Return [x, y] of the center of cell containing provided text 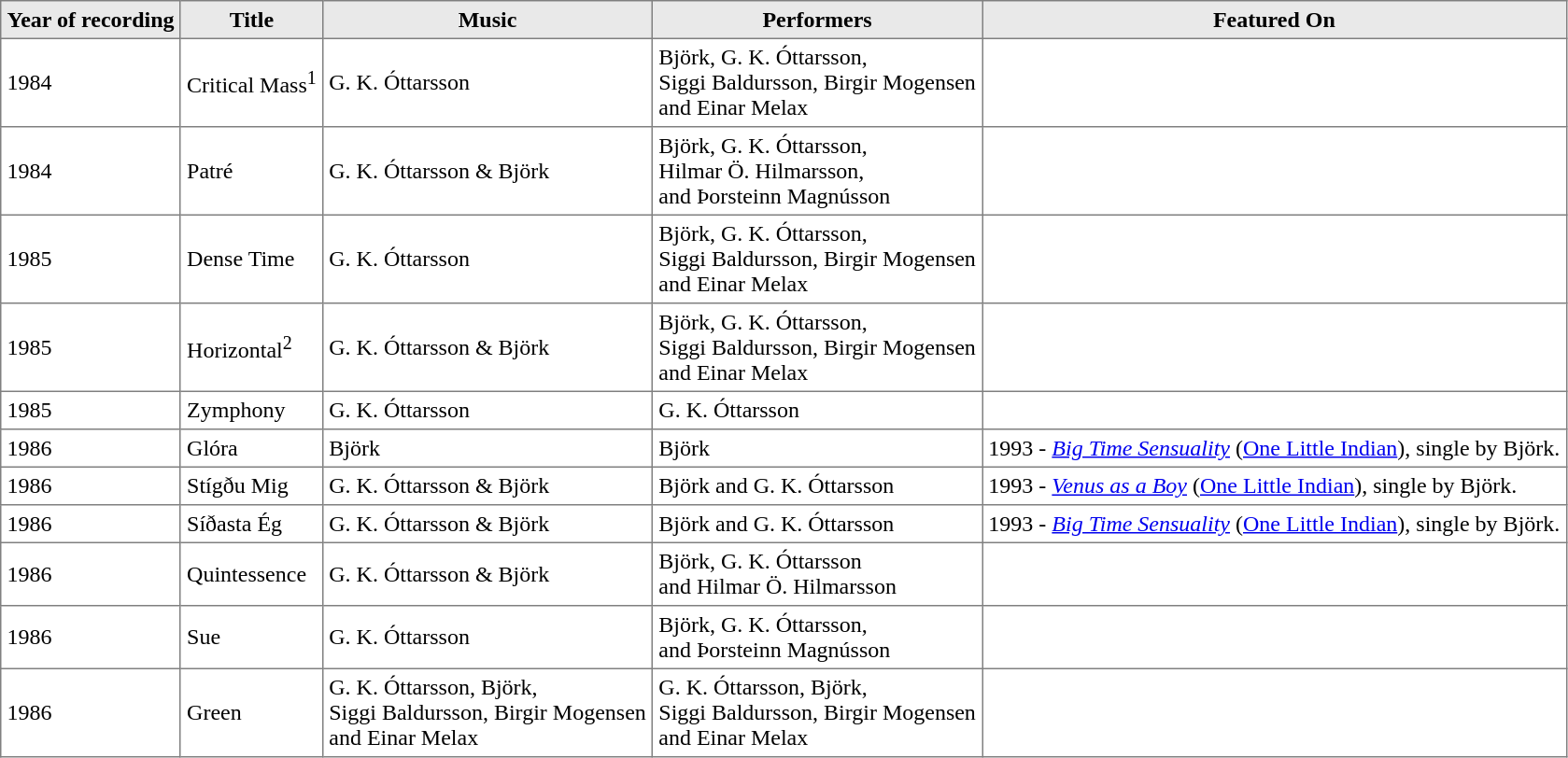
Zymphony [251, 410]
Quintessence [251, 574]
Horizontal2 [251, 347]
Patré [251, 171]
Björk, G. K. Óttarsson,Hilmar Ö. Hilmarsson,and Þorsteinn Magnússon [818, 171]
Green [251, 712]
Music [487, 20]
Sue [251, 638]
1993 - Venus as a Boy (One Little Indian), single by Björk. [1274, 485]
Dense Time [251, 259]
Glóra [251, 448]
Björk, G. K. Óttarsson,and Þorsteinn Magnússon [818, 638]
Performers [818, 20]
Year of recording [92, 20]
Björk, G. K. Óttarssonand Hilmar Ö. Hilmarsson [818, 574]
Featured On [1274, 20]
Title [251, 20]
Stígðu Mig [251, 485]
Critical Mass1 [251, 82]
Síðasta Ég [251, 524]
